Capture the cell that displays the provided text and extract its [X, Y] central coordinate. 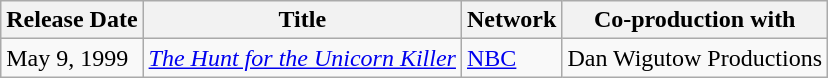
May 9, 1999 [72, 58]
NBC [511, 58]
Network [511, 20]
Dan Wigutow Productions [695, 58]
Co-production with [695, 20]
Title [302, 20]
Release Date [72, 20]
The Hunt for the Unicorn Killer [302, 58]
